Search for the cell housing the specified text and yield its [X, Y] center coordinate. 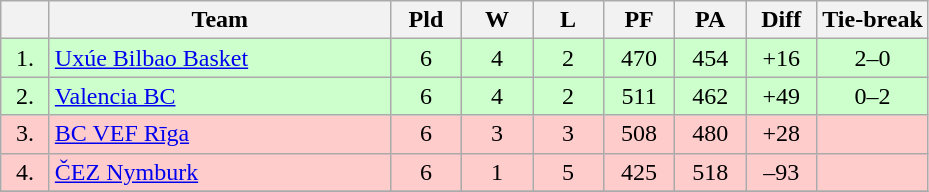
2. [26, 96]
Uxúe Bilbao Basket [220, 58]
425 [640, 172]
Team [220, 20]
PF [640, 20]
1 [496, 172]
518 [710, 172]
ČEZ Nymburk [220, 172]
Valencia BC [220, 96]
BC VEF Rīga [220, 134]
4. [26, 172]
Diff [782, 20]
3. [26, 134]
+16 [782, 58]
470 [640, 58]
Tie-break [873, 20]
1. [26, 58]
+28 [782, 134]
508 [640, 134]
5 [568, 172]
2–0 [873, 58]
480 [710, 134]
L [568, 20]
+49 [782, 96]
–93 [782, 172]
511 [640, 96]
462 [710, 96]
Pld [426, 20]
454 [710, 58]
W [496, 20]
PA [710, 20]
0–2 [873, 96]
